Identify which cell holds the provided text, then report its [X, Y] central coordinate. 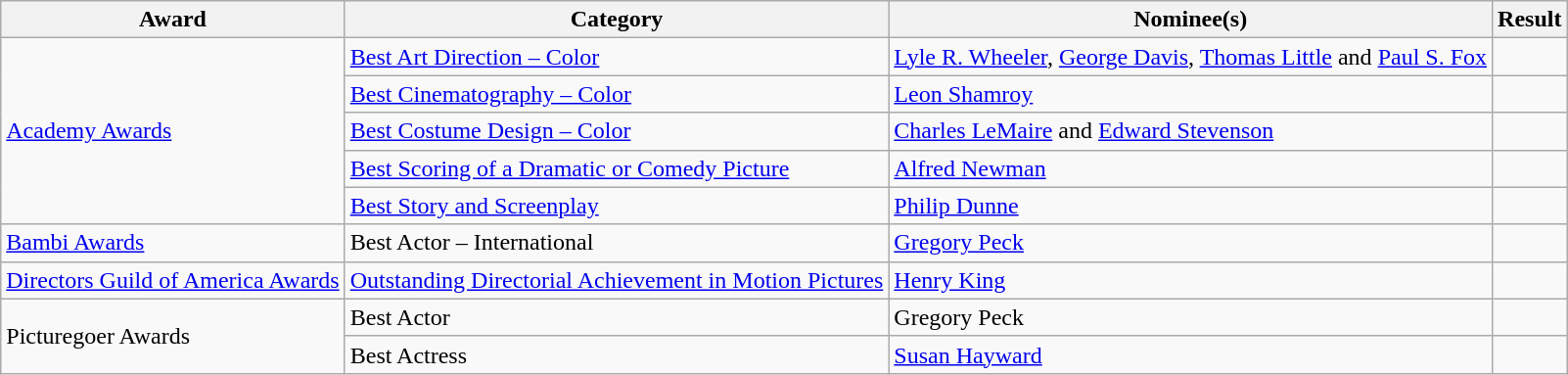
Philip Dunne [1190, 206]
Best Costume Design – Color [617, 131]
Lyle R. Wheeler, George Davis, Thomas Little and Paul S. Fox [1190, 57]
Picturegoer Awards [172, 336]
Award [172, 20]
Best Actress [617, 354]
Leon Shamroy [1190, 94]
Best Story and Screenplay [617, 206]
Best Art Direction – Color [617, 57]
Best Actor – International [617, 243]
Category [617, 20]
Directors Guild of America Awards [172, 280]
Susan Hayward [1190, 354]
Henry King [1190, 280]
Bambi Awards [172, 243]
Alfred Newman [1190, 168]
Outstanding Directorial Achievement in Motion Pictures [617, 280]
Best Actor [617, 317]
Best Scoring of a Dramatic or Comedy Picture [617, 168]
Best Cinematography – Color [617, 94]
Charles LeMaire and Edward Stevenson [1190, 131]
Result [1530, 20]
Nominee(s) [1190, 20]
Academy Awards [172, 131]
